Extract the [x, y] coordinate from the center of the cell holding the provided text.  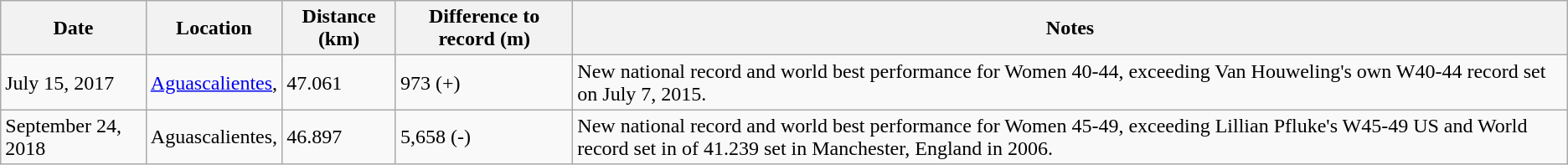
Notes [1070, 28]
Difference to record (m) [484, 28]
Distance (km) [339, 28]
5,658 (-) [484, 137]
July 15, 2017 [74, 82]
973 (+) [484, 82]
47.061 [339, 82]
Date [74, 28]
46.897 [339, 137]
September 24, 2018 [74, 137]
New national record and world best performance for Women 40-44, exceeding Van Houweling's own W40-44 record set on July 7, 2015. [1070, 82]
Location [214, 28]
